Locate the cell with the specified text and output its [x, y] center coordinate. 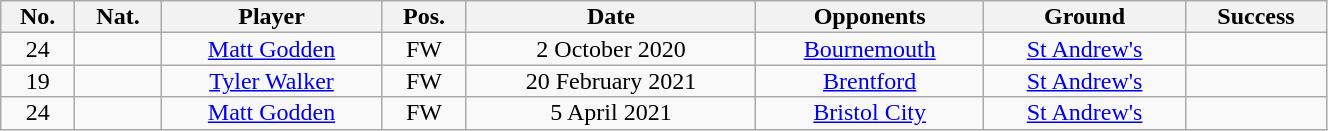
19 [38, 81]
No. [38, 17]
Date [610, 17]
Player [271, 17]
20 February 2021 [610, 81]
2 October 2020 [610, 49]
Bristol City [870, 113]
Ground [1085, 17]
Tyler Walker [271, 81]
Opponents [870, 17]
Pos. [424, 17]
Bournemouth [870, 49]
5 April 2021 [610, 113]
Brentford [870, 81]
Success [1256, 17]
Nat. [118, 17]
